Detect which cell encompasses the target text, then output its [x, y] center coordinate. 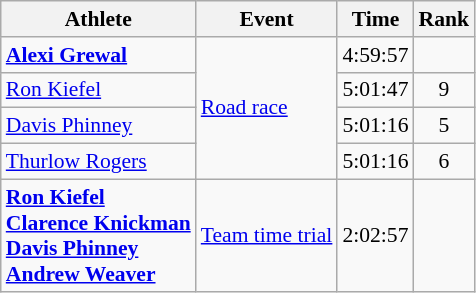
Davis Phinney [98, 126]
Ron KiefelClarence KnickmanDavis PhinneyAndrew Weaver [98, 235]
9 [444, 90]
Ron Kiefel [98, 90]
Thurlow Rogers [98, 162]
5 [444, 126]
Athlete [98, 19]
Rank [444, 19]
4:59:57 [375, 55]
Road race [267, 108]
Event [267, 19]
2:02:57 [375, 235]
5:01:47 [375, 90]
Alexi Grewal [98, 55]
Team time trial [267, 235]
Time [375, 19]
6 [444, 162]
